Capture the cell that displays the provided text and extract its [X, Y] central coordinate. 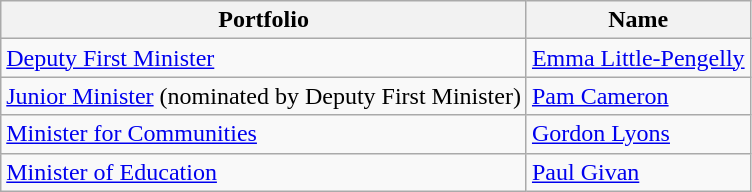
Emma Little-Pengelly [638, 58]
Portfolio [264, 20]
Deputy First Minister [264, 58]
Gordon Lyons [638, 134]
Name [638, 20]
Minister of Education [264, 172]
Pam Cameron [638, 96]
Minister for Communities [264, 134]
Junior Minister (nominated by Deputy First Minister) [264, 96]
Paul Givan [638, 172]
